Identify which cell holds the provided text, then report its [x, y] central coordinate. 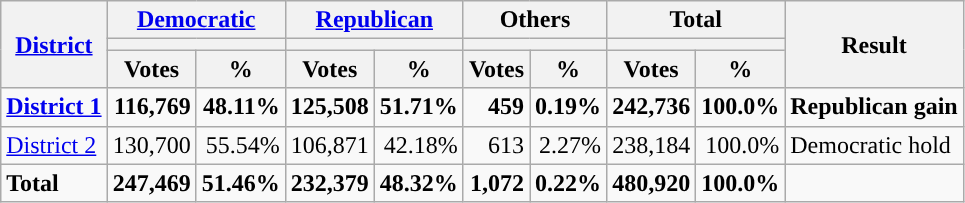
106,871 [330, 145]
Republican gain [874, 107]
613 [496, 145]
55.54% [240, 145]
2.27% [568, 145]
51.71% [418, 107]
242,736 [652, 107]
130,700 [152, 145]
247,469 [152, 183]
116,769 [152, 107]
480,920 [652, 183]
238,184 [652, 145]
125,508 [330, 107]
Democratic hold [874, 145]
0.19% [568, 107]
51.46% [240, 183]
459 [496, 107]
Others [534, 20]
0.22% [568, 183]
Republican [374, 20]
48.32% [418, 183]
District 1 [54, 107]
232,379 [330, 183]
42.18% [418, 145]
1,072 [496, 183]
Democratic [196, 20]
District 2 [54, 145]
48.11% [240, 107]
District [54, 44]
Result [874, 44]
